Extract the (x, y) coordinate from the center of the cell holding the provided text.  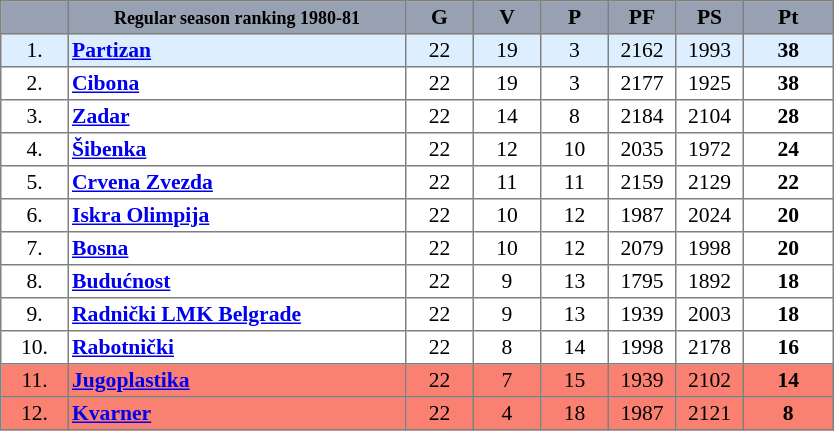
2178 (710, 348)
6. (35, 216)
Bosna (237, 248)
2184 (642, 116)
Budućnost (237, 282)
Pt (788, 18)
2024 (710, 216)
Partizan (237, 50)
2003 (710, 314)
Kvarner (237, 414)
V (507, 18)
4. (35, 150)
2129 (710, 182)
2159 (642, 182)
P (575, 18)
Crvena Zvezda (237, 182)
2162 (642, 50)
2121 (710, 414)
Šibenka (237, 150)
G (440, 18)
1972 (710, 150)
Cibona (237, 84)
1795 (642, 282)
PS (710, 18)
Jugoplastika (237, 380)
Zadar (237, 116)
12. (35, 414)
28 (788, 116)
7. (35, 248)
2035 (642, 150)
7 (507, 380)
2. (35, 84)
Rabotnički (237, 348)
16 (788, 348)
1892 (710, 282)
24 (788, 150)
Iskra Olimpija (237, 216)
1925 (710, 84)
2104 (710, 116)
11. (35, 380)
2079 (642, 248)
Regular season ranking 1980-81 (237, 18)
10. (35, 348)
2102 (710, 380)
5. (35, 182)
Radnički LMK Belgrade (237, 314)
1. (35, 50)
PF (642, 18)
8. (35, 282)
4 (507, 414)
9. (35, 314)
15 (575, 380)
1993 (710, 50)
2177 (642, 84)
3. (35, 116)
